Locate the cell with the specified text and output its (x, y) center coordinate. 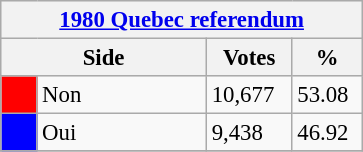
10,677 (249, 95)
Side (104, 58)
9,438 (249, 133)
1980 Quebec referendum (182, 20)
53.08 (328, 95)
46.92 (328, 133)
Non (122, 95)
Oui (122, 133)
% (328, 58)
Votes (249, 58)
